Find where the given text appears and provide that cell's center as (X, Y) coordinate. 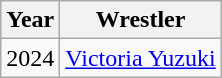
Wrestler (140, 20)
Victoria Yuzuki (140, 58)
2024 (30, 58)
Year (30, 20)
